Find where the given text appears and provide that cell's center as [X, Y] coordinate. 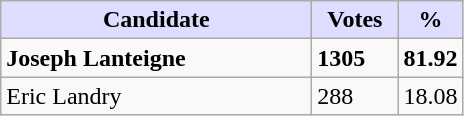
1305 [355, 58]
Votes [355, 20]
Eric Landry [156, 96]
Candidate [156, 20]
Joseph Lanteigne [156, 58]
81.92 [430, 58]
% [430, 20]
288 [355, 96]
18.08 [430, 96]
